Return the (X, Y) coordinate for the center point of the cell that contains the specified text.  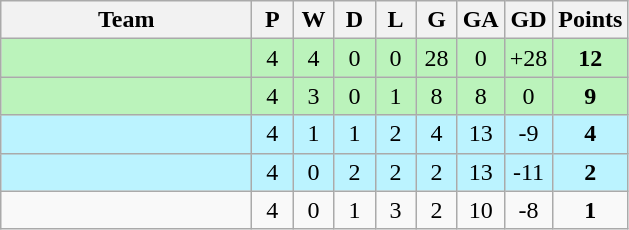
-9 (528, 134)
-8 (528, 210)
Points (590, 20)
9 (590, 96)
GA (480, 20)
GD (528, 20)
P (272, 20)
D (354, 20)
12 (590, 58)
10 (480, 210)
L (396, 20)
28 (436, 58)
G (436, 20)
Team (126, 20)
+28 (528, 58)
W (314, 20)
-11 (528, 172)
